Return [X, Y] of the center of cell containing provided text 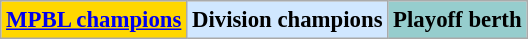
Division champions [288, 20]
Playoff berth [458, 20]
MPBL champions [94, 20]
